Search for the cell housing the specified text and yield its [x, y] center coordinate. 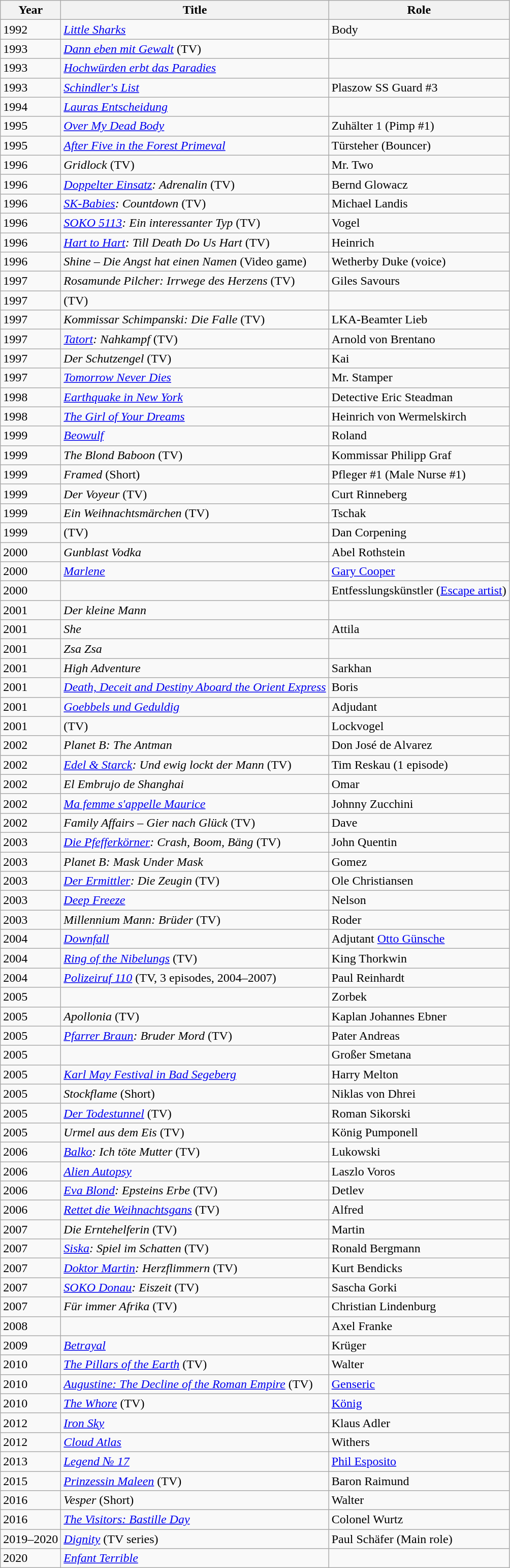
2015 [30, 1481]
2009 [30, 1345]
Martin [419, 1229]
Colonel Wurtz [419, 1520]
Hart to Hart: Till Death Do Us Hart (TV) [195, 243]
1992 [30, 29]
Tschak [419, 513]
Der kleine Mann [195, 610]
Tatort: Nahkampf (TV) [195, 339]
Abel Rothstein [419, 552]
Omar [419, 784]
After Five in the Forest Primeval [195, 145]
Ma femme s'appelle Maurice [195, 803]
2019–2020 [30, 1539]
Adjutant Otto Günsche [419, 939]
Siska: Spiel im Schatten (TV) [195, 1249]
Roman Sikorski [419, 1113]
Kommissar Philipp Graf [419, 455]
High Adventure [195, 668]
Pfleger #1 (Male Nurse #1) [419, 474]
The Pillars of the Earth (TV) [195, 1365]
2008 [30, 1326]
Doppelter Einsatz: Adrenalin (TV) [195, 184]
Polizeiruf 110 (TV, 3 episodes, 2004–2007) [195, 978]
Deep Freeze [195, 900]
Zorbek [419, 997]
Nelson [419, 900]
Pater Andreas [419, 1036]
She [195, 629]
Alfred [419, 1210]
Ein Weihnachtsmärchen (TV) [195, 513]
Augustine: The Decline of the Roman Empire (TV) [195, 1384]
Harry Melton [419, 1074]
Arnold von Brentano [419, 339]
Boris [419, 687]
Kommissar Schimpanski: Die Falle (TV) [195, 320]
Shine – Die Angst hat einen Namen (Video game) [195, 262]
Earthquake in New York [195, 397]
Der Ermittler: Die Zeugin (TV) [195, 881]
Roder [419, 920]
Mr. Two [419, 165]
Der Schutzengel (TV) [195, 358]
Großer Smetana [419, 1055]
Year [30, 10]
The Visitors: Bastille Day [195, 1520]
Iron Sky [195, 1423]
Little Sharks [195, 29]
The Whore (TV) [195, 1403]
The Girl of Your Dreams [195, 416]
Vogel [419, 223]
Türsteher (Bouncer) [419, 145]
Hochwürden erbt das Paradies [195, 68]
Johnny Zucchini [419, 803]
Entfesslungskünstler (Escape artist) [419, 591]
Stockflame (Short) [195, 1094]
Planet B: The Antman [195, 745]
Gomez [419, 862]
Klaus Adler [419, 1423]
Ring of the Nibelungs (TV) [195, 958]
König [419, 1403]
Gary Cooper [419, 571]
Für immer Afrika (TV) [195, 1307]
Family Affairs – Gier nach Glück (TV) [195, 823]
Kurt Bendicks [419, 1268]
Christian Lindenburg [419, 1307]
Lockvogel [419, 726]
SK-Babies: Countdown (TV) [195, 203]
Rettet die Weihnachtsgans (TV) [195, 1210]
Ronald Bergmann [419, 1249]
Karl May Festival in Bad Segeberg [195, 1074]
El Embrujo de Shanghai [195, 784]
Balko: Ich töte Mutter (TV) [195, 1152]
Enfant Terrible [195, 1558]
Giles Savours [419, 281]
Ole Christiansen [419, 881]
Niklas von Dhrei [419, 1094]
The Blond Baboon (TV) [195, 455]
Krüger [419, 1345]
John Quentin [419, 842]
Michael Landis [419, 203]
Attila [419, 629]
Kai [419, 358]
Curt Rinneberg [419, 494]
Zsa Zsa [195, 649]
2013 [30, 1461]
Vesper (Short) [195, 1500]
Prinzessin Maleen (TV) [195, 1481]
Baron Raimund [419, 1481]
Gunblast Vodka [195, 552]
Death, Deceit and Destiny Aboard the Orient Express [195, 687]
Urmel aus dem Eis (TV) [195, 1132]
King Thorkwin [419, 958]
Der Todestunnel (TV) [195, 1113]
Cloud Atlas [195, 1442]
Title [195, 10]
Dignity (TV series) [195, 1539]
Sarkhan [419, 668]
Dave [419, 823]
Alien Autopsy [195, 1171]
Adjudant [419, 707]
Heinrich [419, 243]
Wetherby Duke (voice) [419, 262]
Detective Eric Steadman [419, 397]
Beowulf [195, 436]
1994 [30, 107]
Don José de Alvarez [419, 745]
Die Erntehelferin (TV) [195, 1229]
Rosamunde Pilcher: Irrwege des Herzens (TV) [195, 281]
Tomorrow Never Dies [195, 378]
Axel Franke [419, 1326]
Edel & Starck: Und ewig lockt der Mann (TV) [195, 765]
SOKO Donau: Eiszeit (TV) [195, 1287]
Phil Esposito [419, 1461]
Dann eben mit Gewalt (TV) [195, 49]
Pfarrer Braun: Bruder Mord (TV) [195, 1036]
Lauras Entscheidung [195, 107]
Doktor Martin: Herzflimmern (TV) [195, 1268]
König Pumponell [419, 1132]
LKA-Beamter Lieb [419, 320]
Genseric [419, 1384]
Mr. Stamper [419, 378]
Role [419, 10]
Die Pfefferkörner: Crash, Boom, Bäng (TV) [195, 842]
2020 [30, 1558]
Lukowski [419, 1152]
Tim Reskau (1 episode) [419, 765]
Roland [419, 436]
Gridlock (TV) [195, 165]
Zuhälter 1 (Pimp #1) [419, 126]
Kaplan Johannes Ebner [419, 1016]
Withers [419, 1442]
Schindler's List [195, 87]
Goebbels und Geduldig [195, 707]
Dan Corpening [419, 532]
Planet B: Mask Under Mask [195, 862]
Paul Schäfer (Main role) [419, 1539]
Body [419, 29]
Over My Dead Body [195, 126]
Plaszow SS Guard #3 [419, 87]
Eva Blond: Epsteins Erbe (TV) [195, 1191]
Downfall [195, 939]
Heinrich von Wermelskirch [419, 416]
SOKO 5113: Ein interessanter Typ (TV) [195, 223]
Sascha Gorki [419, 1287]
Betrayal [195, 1345]
Legend № 17 [195, 1461]
Apollonia (TV) [195, 1016]
Der Voyeur (TV) [195, 494]
Marlene [195, 571]
Laszlo Voros [419, 1171]
Millennium Mann: Brüder (TV) [195, 920]
Paul Reinhardt [419, 978]
Detlev [419, 1191]
Framed (Short) [195, 474]
Bernd Glowacz [419, 184]
